Locate the cell with the specified text and output its [X, Y] center coordinate. 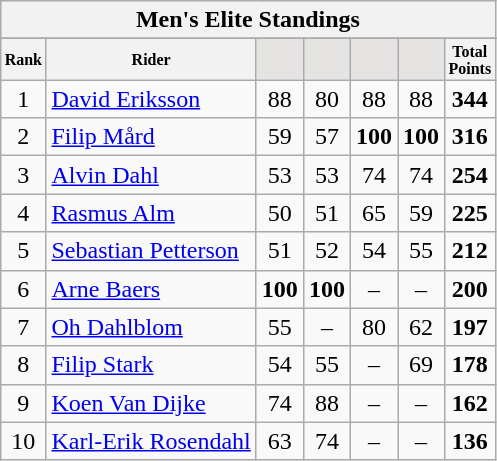
197 [470, 327]
316 [470, 137]
Arne Baers [151, 289]
225 [470, 213]
212 [470, 251]
1 [24, 99]
52 [326, 251]
Koen Van Dijke [151, 403]
Karl-Erik Rosendahl [151, 441]
Rank [24, 60]
Men's Elite Standings [248, 20]
Filip Mård [151, 137]
Rasmus Alm [151, 213]
7 [24, 327]
Oh Dahlblom [151, 327]
178 [470, 365]
200 [470, 289]
8 [24, 365]
69 [422, 365]
65 [374, 213]
63 [280, 441]
Sebastian Petterson [151, 251]
62 [422, 327]
162 [470, 403]
5 [24, 251]
254 [470, 175]
6 [24, 289]
TotalPoints [470, 60]
4 [24, 213]
David Eriksson [151, 99]
Filip Stark [151, 365]
50 [280, 213]
3 [24, 175]
57 [326, 137]
344 [470, 99]
Alvin Dahl [151, 175]
2 [24, 137]
Rider [151, 60]
136 [470, 441]
10 [24, 441]
9 [24, 403]
